Search for the cell housing the specified text and yield its (x, y) center coordinate. 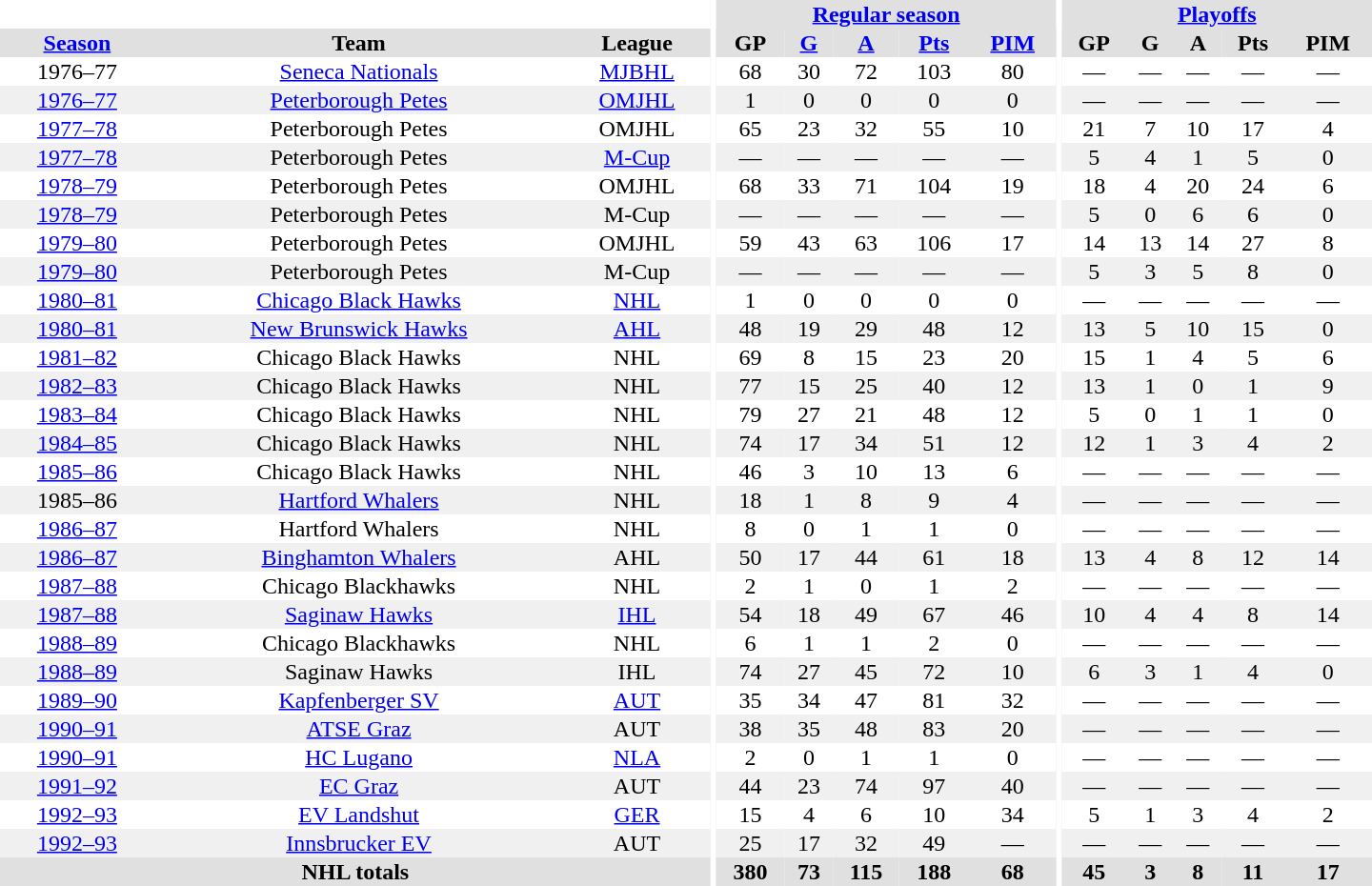
71 (866, 186)
1989–90 (77, 700)
43 (809, 243)
ATSE Graz (359, 729)
50 (751, 557)
League (636, 43)
1981–82 (77, 357)
11 (1252, 872)
38 (751, 729)
NLA (636, 757)
54 (751, 614)
77 (751, 386)
63 (866, 243)
61 (934, 557)
47 (866, 700)
79 (751, 414)
59 (751, 243)
103 (934, 71)
Kapfenberger SV (359, 700)
Team (359, 43)
30 (809, 71)
Regular season (886, 14)
69 (751, 357)
65 (751, 129)
Innsbrucker EV (359, 843)
NHL totals (355, 872)
51 (934, 443)
HC Lugano (359, 757)
Seneca Nationals (359, 71)
81 (934, 700)
1984–85 (77, 443)
1982–83 (77, 386)
Season (77, 43)
1991–92 (77, 786)
EV Landshut (359, 815)
80 (1013, 71)
67 (934, 614)
7 (1150, 129)
97 (934, 786)
188 (934, 872)
MJBHL (636, 71)
29 (866, 329)
Binghamton Whalers (359, 557)
GER (636, 815)
115 (866, 872)
55 (934, 129)
EC Graz (359, 786)
83 (934, 729)
24 (1252, 186)
104 (934, 186)
380 (751, 872)
33 (809, 186)
106 (934, 243)
73 (809, 872)
Playoffs (1217, 14)
New Brunswick Hawks (359, 329)
1983–84 (77, 414)
